Return [X, Y] of the center of cell containing provided text 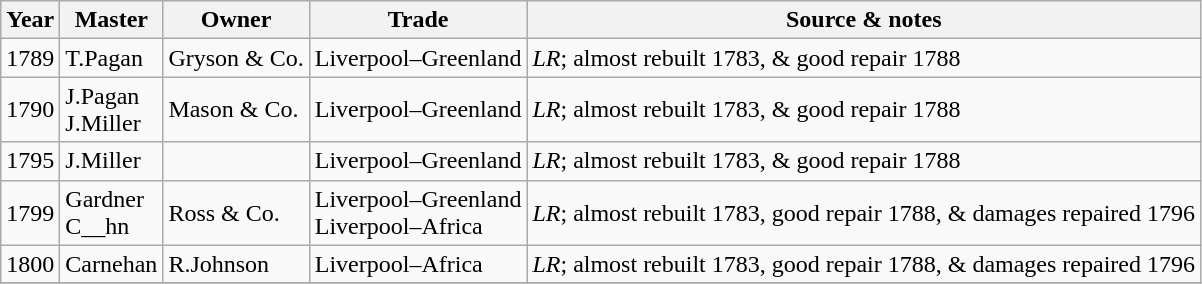
Carnehan [112, 264]
Master [112, 20]
Ross & Co. [236, 212]
Trade [418, 20]
1795 [30, 161]
GardnerC__hn [112, 212]
J.PaganJ.Miller [112, 110]
1799 [30, 212]
1789 [30, 58]
R.Johnson [236, 264]
T.Pagan [112, 58]
Owner [236, 20]
Gryson & Co. [236, 58]
J.Miller [112, 161]
Liverpool–Africa [418, 264]
Liverpool–GreenlandLiverpool–Africa [418, 212]
Year [30, 20]
Mason & Co. [236, 110]
Source & notes [864, 20]
1800 [30, 264]
1790 [30, 110]
